Scan for the cell matching the given text and deliver its [X, Y] coordinate at center. 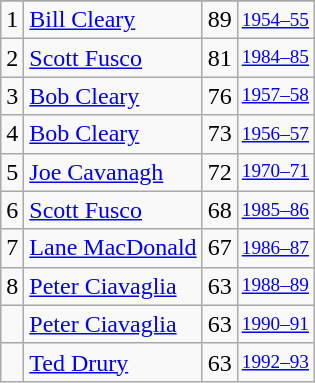
89 [220, 20]
Ted Drury [113, 362]
72 [220, 172]
67 [220, 248]
2 [12, 58]
76 [220, 96]
4 [12, 134]
Joe Cavanagh [113, 172]
1988–89 [275, 286]
7 [12, 248]
6 [12, 210]
68 [220, 210]
1986–87 [275, 248]
3 [12, 96]
1956–57 [275, 134]
1992–93 [275, 362]
1957–58 [275, 96]
5 [12, 172]
8 [12, 286]
Bill Cleary [113, 20]
1 [12, 20]
1954–55 [275, 20]
1970–71 [275, 172]
Lane MacDonald [113, 248]
81 [220, 58]
73 [220, 134]
1984–85 [275, 58]
1985–86 [275, 210]
1990–91 [275, 324]
